Return the [X, Y] coordinate for the center point of the cell that contains the specified text.  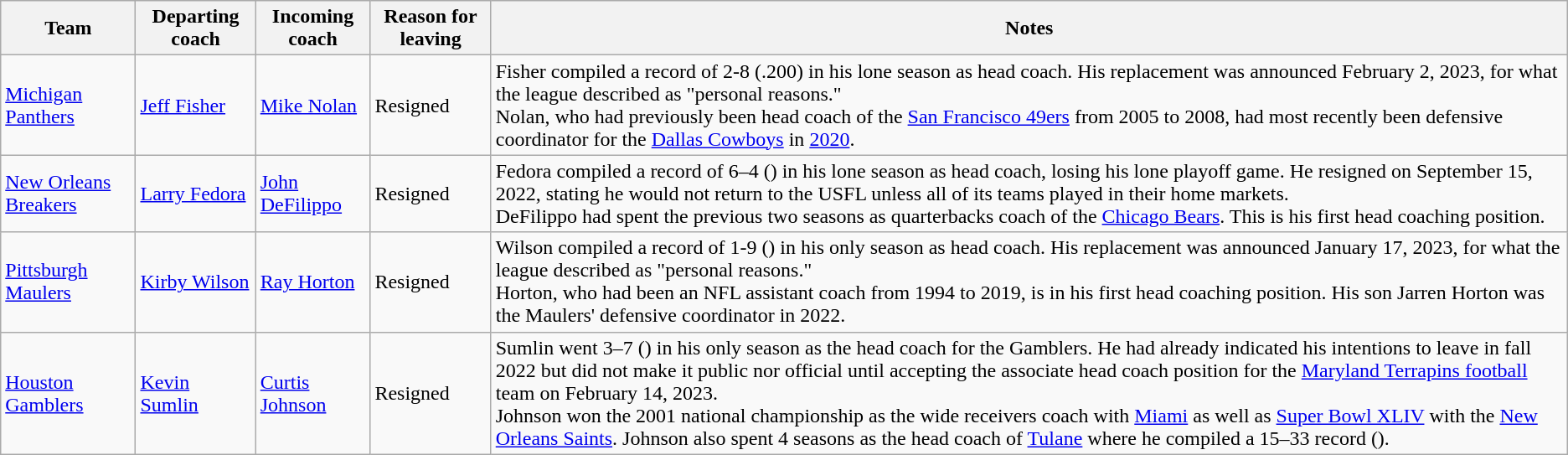
Mike Nolan [313, 106]
Michigan Panthers [69, 106]
Departing coach [196, 28]
Pittsburgh Maulers [69, 282]
Houston Gamblers [69, 393]
Reason for leaving [431, 28]
Larry Fedora [196, 194]
Curtis Johnson [313, 393]
Kevin Sumlin [196, 393]
Incoming coach [313, 28]
Jeff Fisher [196, 106]
John DeFilippo [313, 194]
Ray Horton [313, 282]
New Orleans Breakers [69, 194]
Kirby Wilson [196, 282]
Notes [1029, 28]
Team [69, 28]
